Find where the given text appears and provide that cell's center as [X, Y] coordinate. 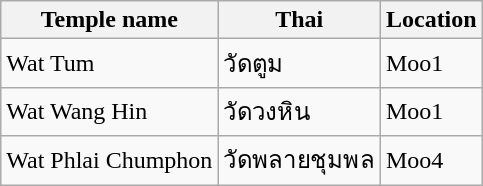
Temple name [110, 20]
วัดพลายชุมพล [300, 160]
Moo4 [431, 160]
วัดวงหิน [300, 112]
Wat Phlai Chumphon [110, 160]
Wat Wang Hin [110, 112]
Wat Tum [110, 64]
Location [431, 20]
Thai [300, 20]
วัดตูม [300, 64]
